Output the (X, Y) coordinate of the center of the cell containing the given text.  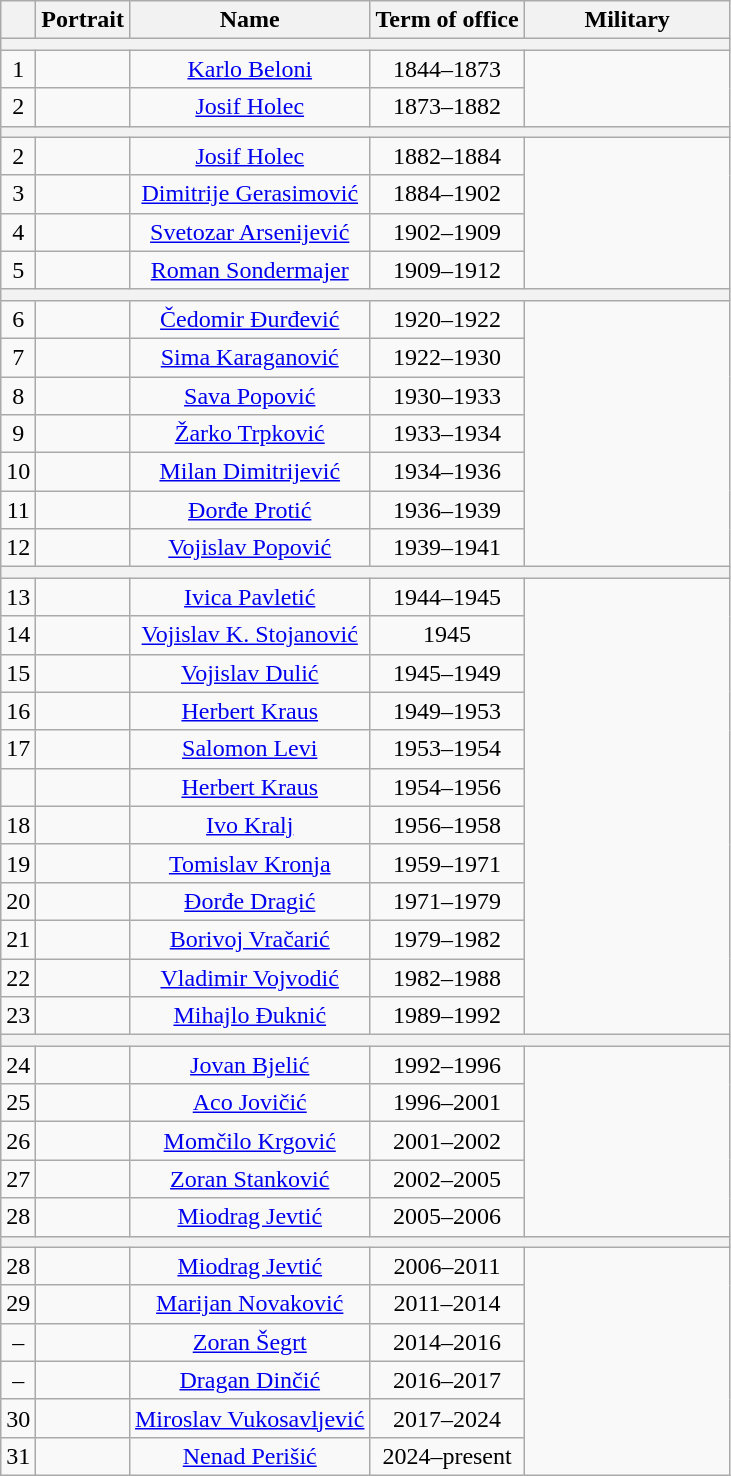
Vladimir Vojvodić (249, 977)
2005–2006 (447, 1217)
1945 (447, 635)
Zoran Šegrt (249, 1342)
Jovan Bjelić (249, 1065)
8 (18, 395)
20 (18, 901)
Vojislav Popović (249, 548)
Mihajlo Đuknić (249, 1016)
Tomislav Kronja (249, 863)
Đorđe Protić (249, 510)
Karlo Beloni (249, 69)
Čedomir Đurđević (249, 319)
Đorđe Dragić (249, 901)
Sava Popović (249, 395)
Ivica Pavletić (249, 597)
18 (18, 825)
Miroslav Vukosavljević (249, 1418)
2006–2011 (447, 1266)
1882–1884 (447, 156)
1945–1949 (447, 673)
1959–1971 (447, 863)
1909–1912 (447, 270)
24 (18, 1065)
Military (627, 20)
Name (249, 20)
Salomon Levi (249, 749)
22 (18, 977)
2017–2024 (447, 1418)
2001–2002 (447, 1141)
1954–1956 (447, 787)
Roman Sondermajer (249, 270)
1979–1982 (447, 939)
Term of office (447, 20)
Marijan Novaković (249, 1304)
Momčilo Krgović (249, 1141)
13 (18, 597)
Žarko Trpković (249, 434)
1930–1933 (447, 395)
Milan Dimitrijević (249, 472)
1884–1902 (447, 194)
17 (18, 749)
Portrait (83, 20)
6 (18, 319)
19 (18, 863)
Dimitrije Gerasimović (249, 194)
1939–1941 (447, 548)
1902–1909 (447, 232)
16 (18, 711)
1 (18, 69)
29 (18, 1304)
14 (18, 635)
23 (18, 1016)
12 (18, 548)
21 (18, 939)
26 (18, 1141)
1873–1882 (447, 107)
15 (18, 673)
1936–1939 (447, 510)
27 (18, 1179)
11 (18, 510)
Nenad Perišić (249, 1456)
30 (18, 1418)
1844–1873 (447, 69)
1953–1954 (447, 749)
1934–1936 (447, 472)
1996–2001 (447, 1103)
1956–1958 (447, 825)
2011–2014 (447, 1304)
1933–1934 (447, 434)
1922–1930 (447, 357)
2016–2017 (447, 1380)
7 (18, 357)
Vojislav K. Stojanović (249, 635)
9 (18, 434)
1971–1979 (447, 901)
Dragan Dinčić (249, 1380)
31 (18, 1456)
Zoran Stanković (249, 1179)
1944–1945 (447, 597)
Svetozar Arsenijević (249, 232)
10 (18, 472)
1982–1988 (447, 977)
1949–1953 (447, 711)
Ivo Kralj (249, 825)
Sima Karaganović (249, 357)
1920–1922 (447, 319)
Vojislav Dulić (249, 673)
2014–2016 (447, 1342)
Borivoj Vračarić (249, 939)
1992–1996 (447, 1065)
5 (18, 270)
Aco Jovičić (249, 1103)
25 (18, 1103)
2024–present (447, 1456)
3 (18, 194)
1989–1992 (447, 1016)
2002–2005 (447, 1179)
4 (18, 232)
